Return the [X, Y] coordinate for the center point of the cell that contains the specified text.  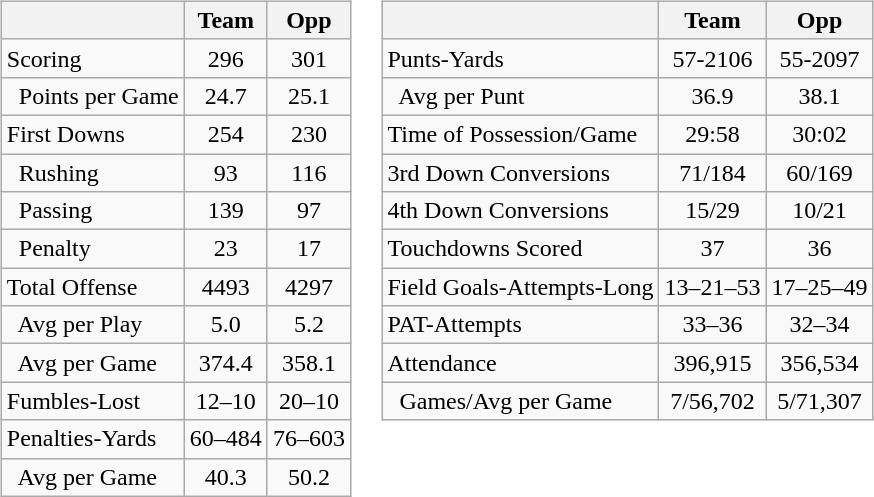
Passing [92, 211]
396,915 [712, 363]
Scoring [92, 58]
23 [226, 249]
76–603 [308, 439]
Total Offense [92, 287]
Avg per Play [92, 325]
Punts-Yards [520, 58]
40.3 [226, 477]
4493 [226, 287]
301 [308, 58]
93 [226, 173]
Rushing [92, 173]
374.4 [226, 363]
38.1 [820, 96]
10/21 [820, 211]
116 [308, 173]
36.9 [712, 96]
17 [308, 249]
17–25–49 [820, 287]
33–36 [712, 325]
Games/Avg per Game [520, 401]
139 [226, 211]
Avg per Punt [520, 96]
Penalty [92, 249]
Fumbles-Lost [92, 401]
230 [308, 134]
50.2 [308, 477]
57-2106 [712, 58]
Penalties-Yards [92, 439]
254 [226, 134]
4297 [308, 287]
13–21–53 [712, 287]
71/184 [712, 173]
25.1 [308, 96]
5.0 [226, 325]
24.7 [226, 96]
5.2 [308, 325]
5/71,307 [820, 401]
Points per Game [92, 96]
60/169 [820, 173]
29:58 [712, 134]
Attendance [520, 363]
First Downs [92, 134]
32–34 [820, 325]
30:02 [820, 134]
12–10 [226, 401]
PAT-Attempts [520, 325]
Touchdowns Scored [520, 249]
358.1 [308, 363]
Time of Possession/Game [520, 134]
356,534 [820, 363]
296 [226, 58]
7/56,702 [712, 401]
15/29 [712, 211]
60–484 [226, 439]
Field Goals-Attempts-Long [520, 287]
36 [820, 249]
55-2097 [820, 58]
4th Down Conversions [520, 211]
3rd Down Conversions [520, 173]
37 [712, 249]
97 [308, 211]
20–10 [308, 401]
